Return [X, Y] of the center of cell containing provided text 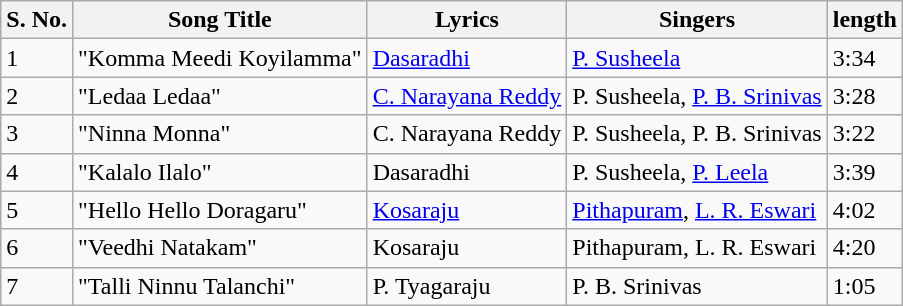
3:39 [864, 172]
"Veedhi Natakam" [220, 248]
4:20 [864, 248]
Singers [697, 20]
4:02 [864, 210]
"Ninna Monna" [220, 134]
"Komma Meedi Koyilamma" [220, 58]
7 [37, 286]
3:28 [864, 96]
Song Title [220, 20]
P. Susheela, P. Leela [697, 172]
P. Tyagaraju [467, 286]
1:05 [864, 286]
4 [37, 172]
Lyrics [467, 20]
5 [37, 210]
3:34 [864, 58]
"Talli Ninnu Talanchi" [220, 286]
2 [37, 96]
"Ledaa Ledaa" [220, 96]
S. No. [37, 20]
1 [37, 58]
length [864, 20]
6 [37, 248]
3:22 [864, 134]
"Kalalo Ilalo" [220, 172]
P. Susheela [697, 58]
"Hello Hello Doragaru" [220, 210]
P. B. Srinivas [697, 286]
3 [37, 134]
